Search for the cell housing the specified text and yield its [X, Y] center coordinate. 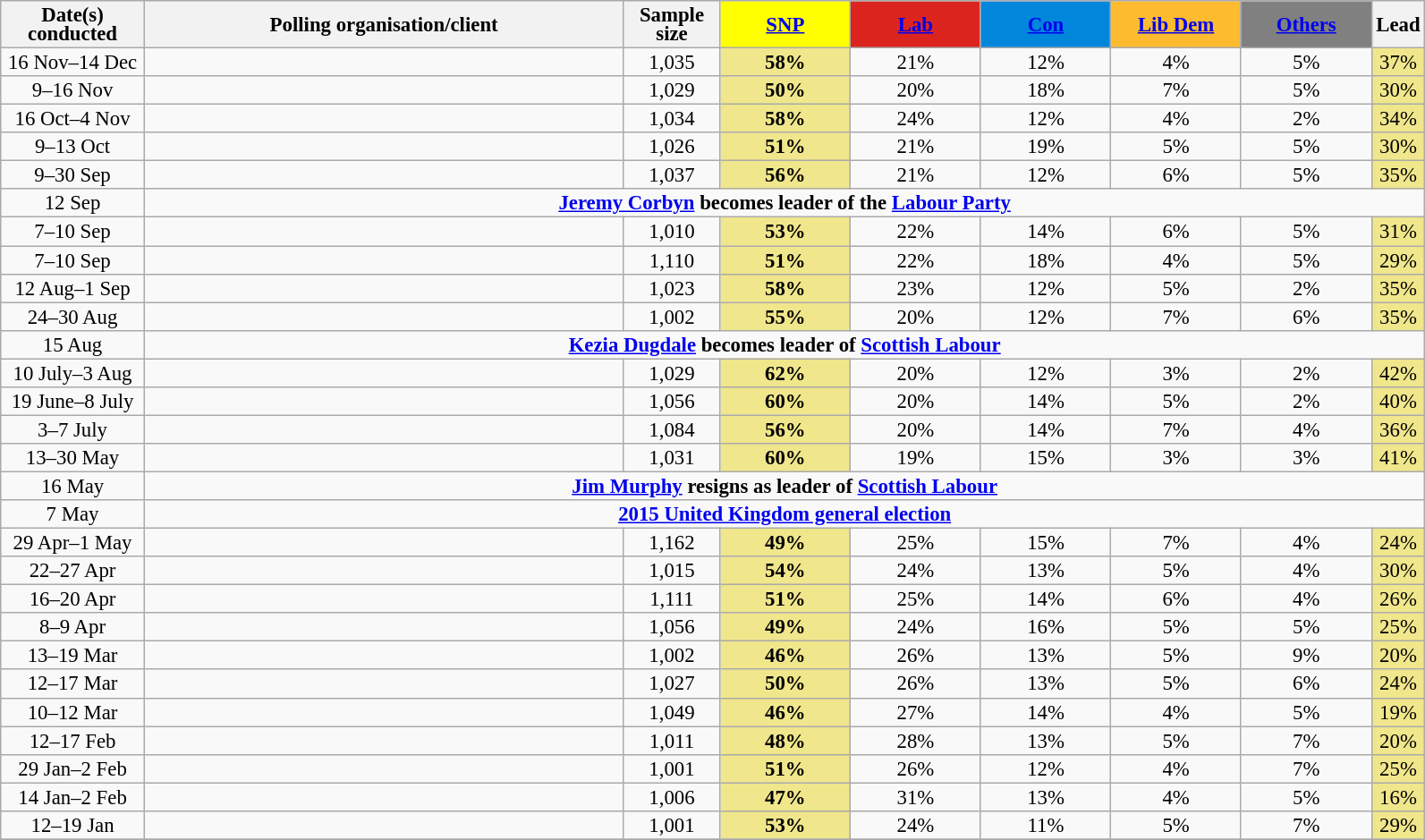
10 July–3 Aug [73, 373]
Lead [1398, 25]
Con [1046, 25]
27% [916, 712]
1,006 [672, 797]
9–16 Nov [73, 90]
1,084 [672, 429]
12–19 Jan [73, 826]
13–30 May [73, 458]
28% [916, 741]
15 Aug [73, 344]
3–7 July [73, 429]
40% [1398, 402]
16 Nov–14 Dec [73, 63]
24–30 Aug [73, 317]
16–20 Apr [73, 599]
SNP [785, 25]
34% [1398, 119]
1,015 [672, 571]
9–13 Oct [73, 147]
29 Apr–1 May [73, 543]
Polling organisation/client [384, 25]
1,034 [672, 119]
41% [1398, 458]
47% [785, 797]
1,049 [672, 712]
9–30 Sep [73, 175]
62% [785, 373]
Lib Dem [1176, 25]
12–17 Mar [73, 684]
1,035 [672, 63]
Others [1306, 25]
8–9 Apr [73, 627]
1,162 [672, 543]
55% [785, 317]
12–17 Feb [73, 741]
23% [916, 288]
1,031 [672, 458]
1,026 [672, 147]
37% [1398, 63]
1,011 [672, 741]
36% [1398, 429]
Sample size [672, 25]
14 Jan–2 Feb [73, 797]
Kezia Dugdale becomes leader of Scottish Labour [785, 344]
29 Jan–2 Feb [73, 768]
42% [1398, 373]
1,110 [672, 260]
Date(s)conducted [73, 25]
Jim Murphy resigns as leader of Scottish Labour [785, 486]
16 Oct–4 Nov [73, 119]
19 June–8 July [73, 402]
2015 United Kingdom general election [785, 514]
16 May [73, 486]
10–12 Mar [73, 712]
Lab [916, 25]
54% [785, 571]
1,010 [672, 232]
9% [1306, 656]
1,027 [672, 684]
12 Aug–1 Sep [73, 288]
12 Sep [73, 204]
11% [1046, 826]
13–19 Mar [73, 656]
1,111 [672, 599]
7 May [73, 514]
Jeremy Corbyn becomes leader of the Labour Party [785, 204]
1,023 [672, 288]
1,037 [672, 175]
22–27 Apr [73, 571]
48% [785, 741]
